Extract the [x, y] coordinate from the center of the cell holding the provided text.  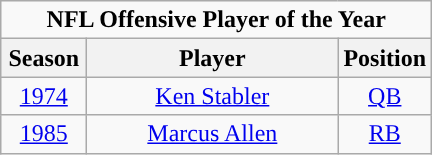
Player [212, 58]
Position [385, 58]
1974 [44, 96]
Marcus Allen [212, 134]
Ken Stabler [212, 96]
1985 [44, 134]
NFL Offensive Player of the Year [216, 20]
Season [44, 58]
QB [385, 96]
RB [385, 134]
